Locate the cell with the specified text and output its [x, y] center coordinate. 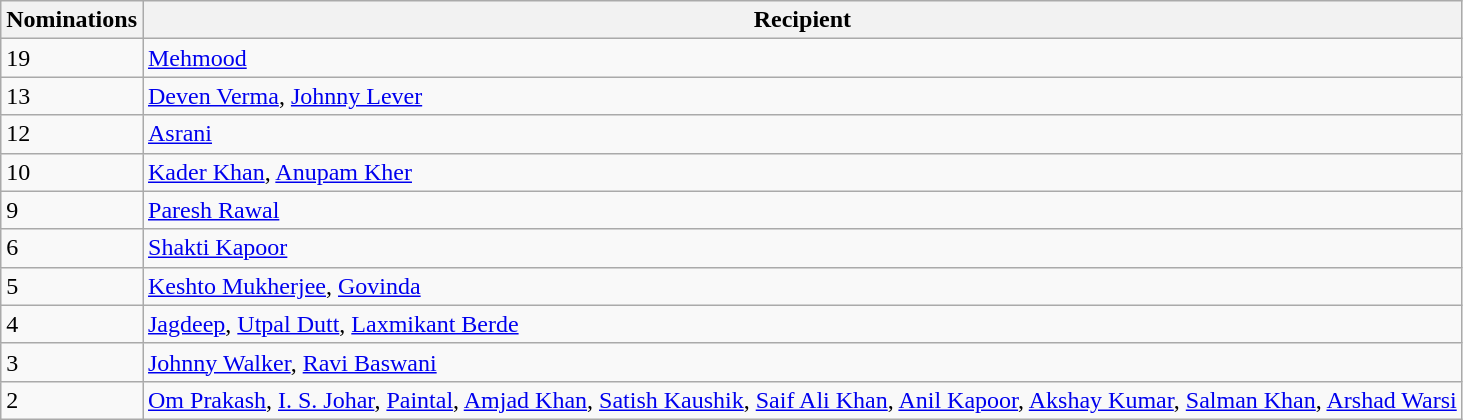
Paresh Rawal [802, 210]
Kader Khan, Anupam Kher [802, 172]
Om Prakash, I. S. Johar, Paintal, Amjad Khan, Satish Kaushik, Saif Ali Khan, Anil Kapoor, Akshay Kumar, Salman Khan, Arshad Warsi [802, 400]
3 [72, 362]
19 [72, 58]
Mehmood [802, 58]
12 [72, 134]
Deven Verma, Johnny Lever [802, 96]
Jagdeep, Utpal Dutt, Laxmikant Berde [802, 324]
13 [72, 96]
Keshto Mukherjee, Govinda [802, 286]
6 [72, 248]
Johnny Walker, Ravi Baswani [802, 362]
Shakti Kapoor [802, 248]
Asrani [802, 134]
Recipient [802, 20]
5 [72, 286]
10 [72, 172]
4 [72, 324]
Nominations [72, 20]
2 [72, 400]
9 [72, 210]
